Output the (X, Y) coordinate of the center of the cell containing the given text.  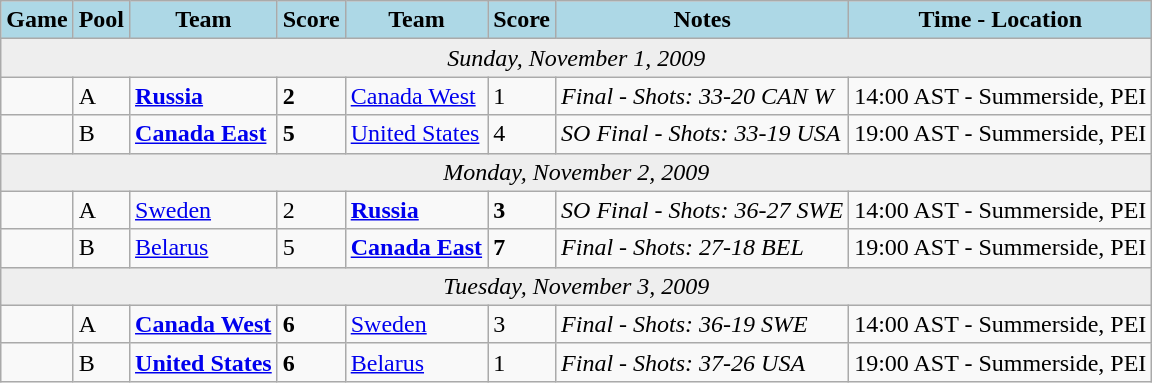
Game (37, 20)
Notes (702, 20)
Sunday, November 1, 2009 (576, 58)
Final - Shots: 33-20 CAN W (702, 96)
Tuesday, November 3, 2009 (576, 286)
SO Final - Shots: 36-27 SWE (702, 210)
Final - Shots: 27-18 BEL (702, 248)
7 (522, 248)
Pool (101, 20)
Final - Shots: 37-26 USA (702, 362)
Monday, November 2, 2009 (576, 172)
4 (522, 134)
Time - Location (1000, 20)
SO Final - Shots: 33-19 USA (702, 134)
Final - Shots: 36-19 SWE (702, 324)
